Determine the (X, Y) coordinate at the center of the cell enclosing the given text.  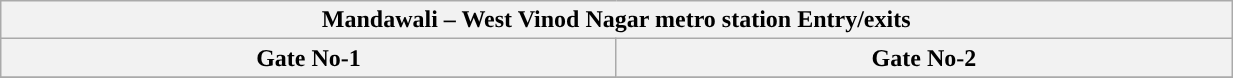
Gate No-2 (924, 58)
Mandawali – West Vinod Nagar metro station Entry/exits (616, 20)
Gate No-1 (308, 58)
